Pinpoint the cell where the given text exists, returning its [x, y] midpoint coordinate. 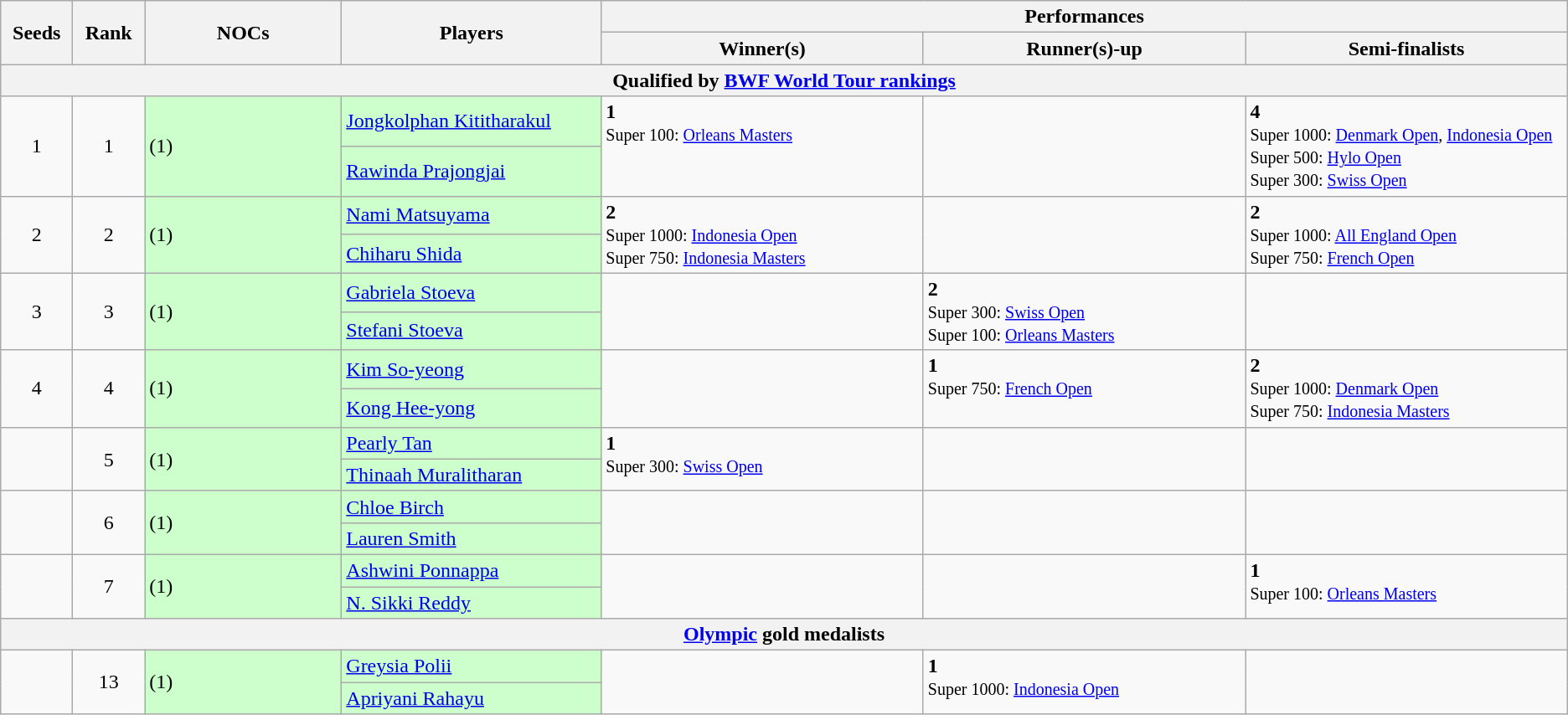
1Super 750: French Open [1084, 388]
Kim So-yeong [472, 369]
Lauren Smith [472, 538]
Players [472, 33]
6 [109, 522]
Jongkolphan Kititharakul [472, 121]
Rawinda Prajongjai [472, 171]
Nami Matsuyama [472, 215]
Gabriela Stoeva [472, 292]
Chiharu Shida [472, 254]
13 [109, 682]
7 [109, 586]
Ashwini Ponnappa [472, 570]
Performances [1084, 17]
2Super 1000: Denmark OpenSuper 750: Indonesia Masters [1406, 388]
Greysia Polii [472, 666]
2Super 300: Swiss OpenSuper 100: Orleans Masters [1084, 311]
5 [109, 459]
Apriyani Rahayu [472, 698]
Semi-finalists [1406, 49]
Rank [109, 33]
2Super 1000: Indonesia OpenSuper 750: Indonesia Masters [762, 234]
Pearly Tan [472, 443]
Stefani Stoeva [472, 331]
Chloe Birch [472, 507]
Thinaah Muralitharan [472, 475]
Runner(s)-up [1084, 49]
Olympic gold medalists [784, 635]
Seeds [37, 33]
N. Sikki Reddy [472, 602]
1Super 1000: Indonesia Open [1084, 682]
Kong Hee-yong [472, 408]
1Super 300: Swiss Open [762, 459]
Qualified by BWF World Tour rankings [784, 80]
4Super 1000: Denmark Open, Indonesia OpenSuper 500: Hylo OpenSuper 300: Swiss Open [1406, 146]
Winner(s) [762, 49]
NOCs [243, 33]
2Super 1000: All England OpenSuper 750: French Open [1406, 234]
